Detect which cell encompasses the target text, then output its (x, y) center coordinate. 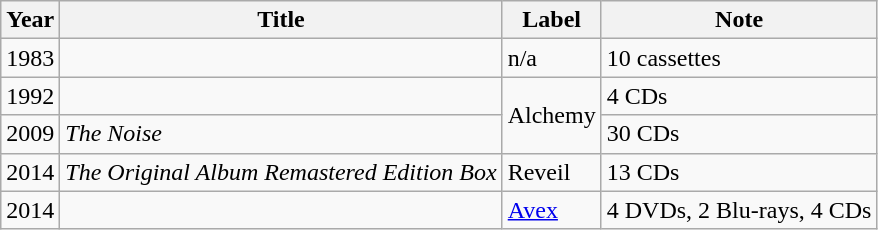
Title (281, 20)
13 CDs (739, 172)
Label (552, 20)
Note (739, 20)
The Original Album Remastered Edition Box (281, 172)
n/a (552, 58)
1983 (30, 58)
30 CDs (739, 134)
2009 (30, 134)
Avex (552, 210)
Reveil (552, 172)
The Noise (281, 134)
Alchemy (552, 115)
Year (30, 20)
10 cassettes (739, 58)
1992 (30, 96)
4 CDs (739, 96)
4 DVDs, 2 Blu-rays, 4 CDs (739, 210)
